Provide the (X, Y) coordinate of the cell's center where the given text is located.  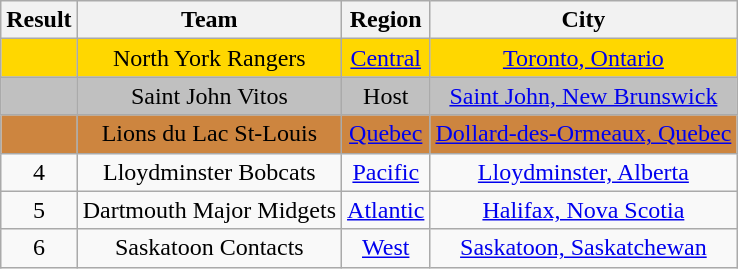
Saint John, New Brunswick (584, 96)
West (386, 248)
Team (209, 20)
6 (39, 248)
Saskatoon, Saskatchewan (584, 248)
Lloydminster, Alberta (584, 172)
Lions du Lac St-Louis (209, 134)
Result (39, 20)
Lloydminster Bobcats (209, 172)
Quebec (386, 134)
North York Rangers (209, 58)
Toronto, Ontario (584, 58)
Halifax, Nova Scotia (584, 210)
Host (386, 96)
Region (386, 20)
City (584, 20)
Dartmouth Major Midgets (209, 210)
5 (39, 210)
Central (386, 58)
Pacific (386, 172)
Saskatoon Contacts (209, 248)
Saint John Vitos (209, 96)
Atlantic (386, 210)
Dollard-des-Ormeaux, Quebec (584, 134)
4 (39, 172)
